Search for the cell housing the specified text and yield its (x, y) center coordinate. 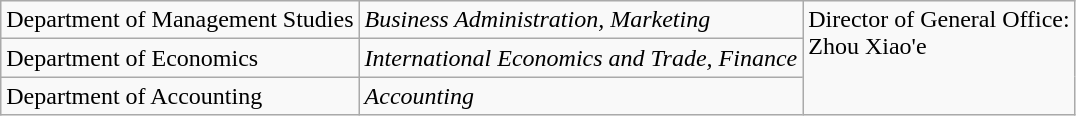
Accounting (581, 96)
Director of General Office:Zhou Xiao'e (939, 58)
Department of Economics (180, 58)
Business Administration, Marketing (581, 20)
International Economics and Trade, Finance (581, 58)
Department of Management Studies (180, 20)
Department of Accounting (180, 96)
